Return (x, y) of the center of cell containing provided text 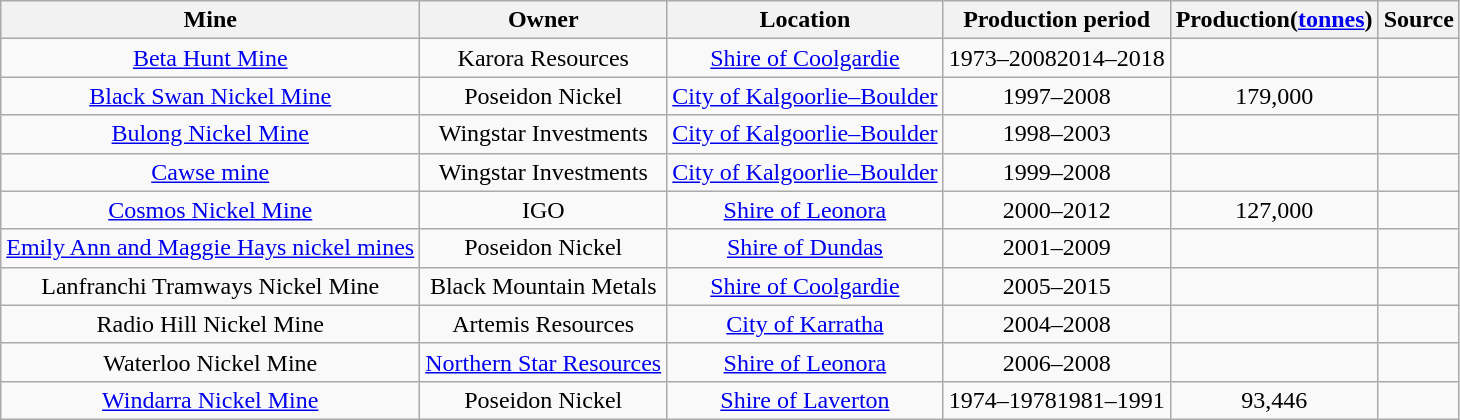
Beta Hunt Mine (210, 58)
1974–19781981–1991 (1056, 400)
1997–2008 (1056, 96)
Windarra Nickel Mine (210, 400)
IGO (544, 210)
Karora Resources (544, 58)
Location (805, 20)
1973–20082014–2018 (1056, 58)
Shire of Laverton (805, 400)
City of Karratha (805, 324)
Radio Hill Nickel Mine (210, 324)
Northern Star Resources (544, 362)
1999–2008 (1056, 172)
179,000 (1274, 96)
Production(tonnes) (1274, 20)
Mine (210, 20)
Owner (544, 20)
Black Mountain Metals (544, 286)
Bulong Nickel Mine (210, 134)
93,446 (1274, 400)
Production period (1056, 20)
Emily Ann and Maggie Hays nickel mines (210, 248)
2000–2012 (1056, 210)
2004–2008 (1056, 324)
2006–2008 (1056, 362)
127,000 (1274, 210)
Cosmos Nickel Mine (210, 210)
Source (1418, 20)
Lanfranchi Tramways Nickel Mine (210, 286)
Cawse mine (210, 172)
Black Swan Nickel Mine (210, 96)
1998–2003 (1056, 134)
Waterloo Nickel Mine (210, 362)
Shire of Dundas (805, 248)
Artemis Resources (544, 324)
2001–2009 (1056, 248)
2005–2015 (1056, 286)
